Provide the [X, Y] coordinate of the cell's center where the given text is located.  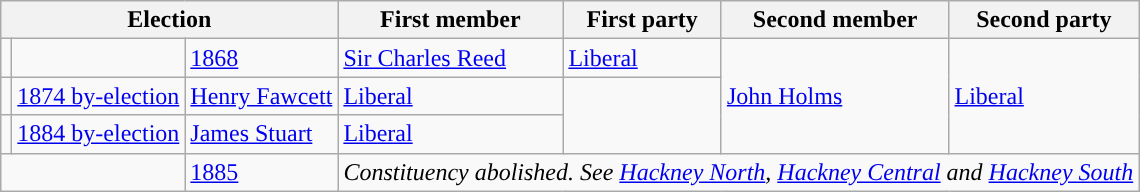
James Stuart [262, 134]
Second party [1044, 20]
1868 [262, 58]
Election [170, 20]
Second member [835, 20]
First member [450, 20]
Constituency abolished. See Hackney North, Hackney Central and Hackney South [738, 172]
First party [642, 20]
John Holms [835, 96]
1874 by-election [98, 96]
1884 by-election [98, 134]
1885 [262, 172]
Henry Fawcett [262, 96]
Sir Charles Reed [450, 58]
